Output the [X, Y] coordinate of the center of the cell containing the given text.  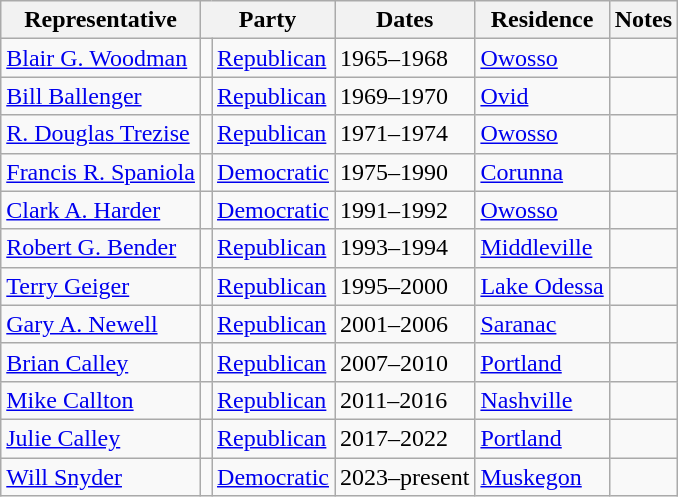
Party [267, 20]
1995–2000 [405, 286]
Brian Calley [101, 362]
Dates [405, 20]
1991–1992 [405, 210]
Mike Callton [101, 400]
Gary A. Newell [101, 324]
Muskegon [542, 477]
R. Douglas Trezise [101, 134]
Notes [643, 20]
Blair G. Woodman [101, 58]
2001–2006 [405, 324]
1969–1970 [405, 96]
Terry Geiger [101, 286]
1965–1968 [405, 58]
Will Snyder [101, 477]
1993–1994 [405, 248]
Nashville [542, 400]
2007–2010 [405, 362]
2011–2016 [405, 400]
Middleville [542, 248]
Corunna [542, 172]
1971–1974 [405, 134]
1975–1990 [405, 172]
Saranac [542, 324]
Representative [101, 20]
Lake Odessa [542, 286]
Residence [542, 20]
2017–2022 [405, 438]
Clark A. Harder [101, 210]
Robert G. Bender [101, 248]
Francis R. Spaniola [101, 172]
2023–present [405, 477]
Bill Ballenger [101, 96]
Ovid [542, 96]
Julie Calley [101, 438]
